Return the (x, y) coordinate for the center point of the cell that contains the specified text.  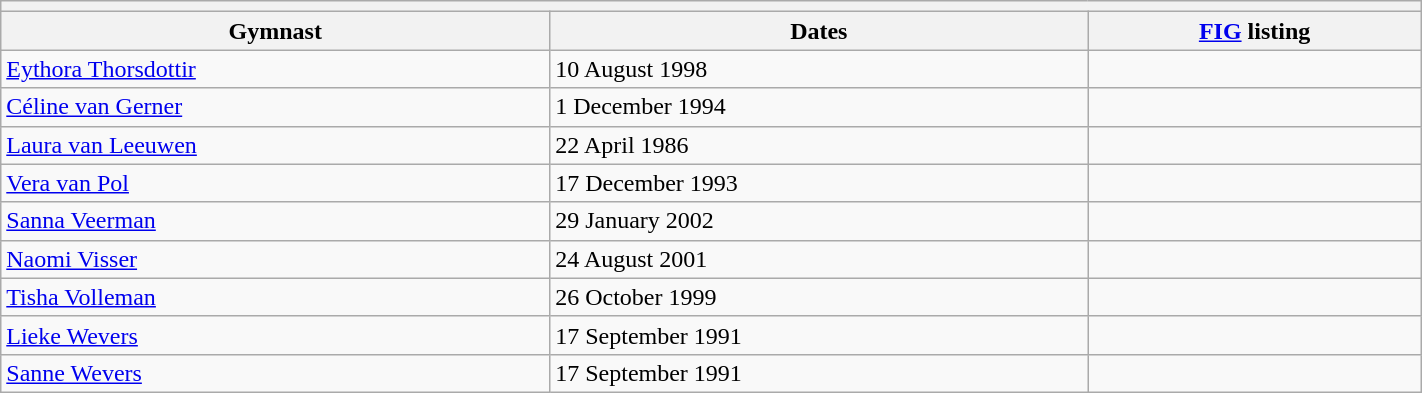
Lieke Wevers (276, 335)
22 April 1986 (819, 145)
Sanne Wevers (276, 373)
1 December 1994 (819, 107)
29 January 2002 (819, 221)
Vera van Pol (276, 183)
Sanna Veerman (276, 221)
Céline van Gerner (276, 107)
Gymnast (276, 31)
Eythora Thorsdottir (276, 69)
Dates (819, 31)
Tisha Volleman (276, 297)
10 August 1998 (819, 69)
17 December 1993 (819, 183)
FIG listing (1254, 31)
26 October 1999 (819, 297)
24 August 2001 (819, 259)
Laura van Leeuwen (276, 145)
Naomi Visser (276, 259)
